Determine the (X, Y) coordinate at the center of the cell enclosing the given text.  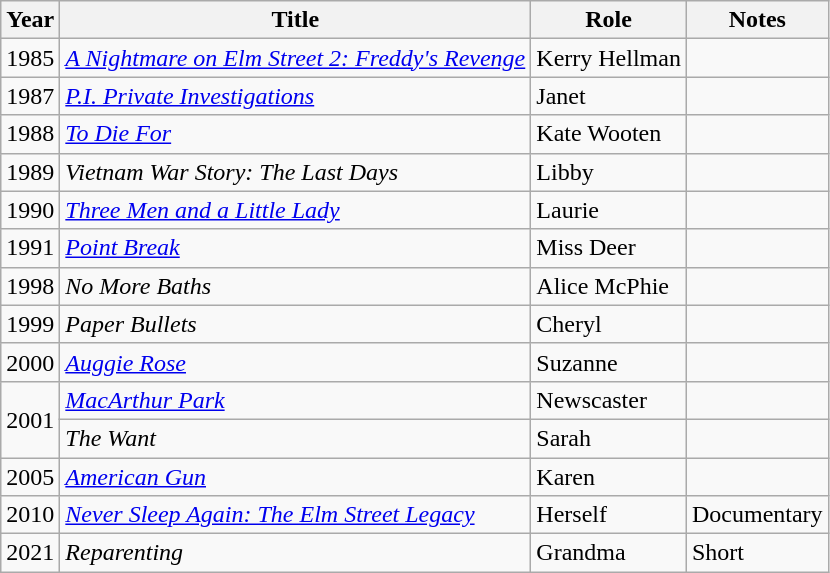
Paper Bullets (296, 324)
2000 (30, 362)
Role (609, 20)
Short (757, 553)
Kate Wooten (609, 134)
1988 (30, 134)
1985 (30, 58)
Auggie Rose (296, 362)
Miss Deer (609, 248)
P.I. Private Investigations (296, 96)
Reparenting (296, 553)
2010 (30, 515)
Notes (757, 20)
Janet (609, 96)
The Want (296, 438)
Karen (609, 477)
No More Baths (296, 286)
1989 (30, 172)
1991 (30, 248)
2001 (30, 419)
Point Break (296, 248)
Newscaster (609, 400)
To Die For (296, 134)
Alice McPhie (609, 286)
Never Sleep Again: The Elm Street Legacy (296, 515)
Suzanne (609, 362)
Year (30, 20)
Grandma (609, 553)
2005 (30, 477)
Sarah (609, 438)
American Gun (296, 477)
1999 (30, 324)
Title (296, 20)
Herself (609, 515)
Kerry Hellman (609, 58)
1990 (30, 210)
Cheryl (609, 324)
Laurie (609, 210)
Three Men and a Little Lady (296, 210)
2021 (30, 553)
1987 (30, 96)
MacArthur Park (296, 400)
Documentary (757, 515)
Libby (609, 172)
Vietnam War Story: The Last Days (296, 172)
A Nightmare on Elm Street 2: Freddy's Revenge (296, 58)
1998 (30, 286)
